Search for the cell housing the specified text and yield its (X, Y) center coordinate. 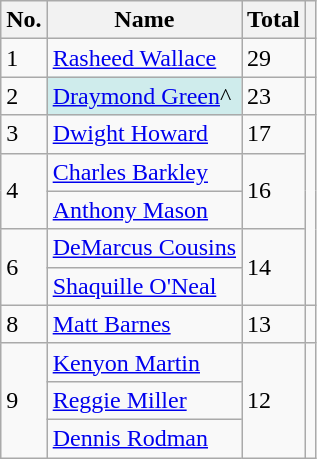
Charles Barkley (144, 172)
6 (24, 267)
Total (274, 20)
1 (24, 58)
Name (144, 20)
Reggie Miller (144, 400)
17 (274, 134)
2 (24, 96)
8 (24, 324)
12 (274, 400)
4 (24, 191)
Rasheed Wallace (144, 58)
14 (274, 267)
13 (274, 324)
DeMarcus Cousins (144, 248)
Matt Barnes (144, 324)
16 (274, 191)
Dwight Howard (144, 134)
Shaquille O'Neal (144, 286)
9 (24, 400)
3 (24, 134)
23 (274, 96)
No. (24, 20)
Kenyon Martin (144, 362)
29 (274, 58)
Anthony Mason (144, 210)
Draymond Green^ (144, 96)
Dennis Rodman (144, 438)
